Identify which cell holds the provided text, then report its [x, y] central coordinate. 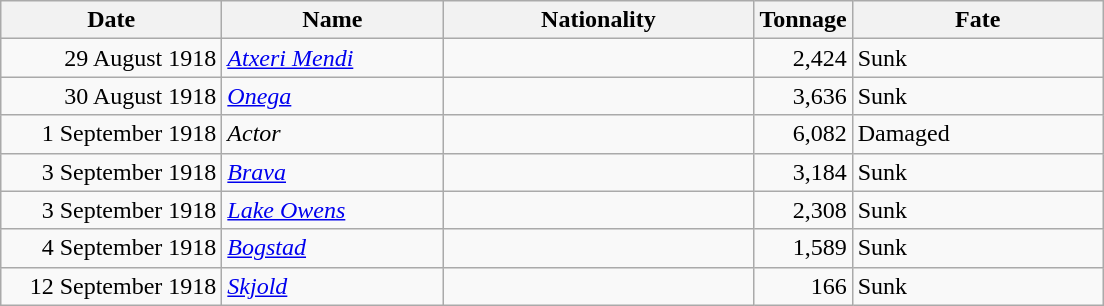
1 September 1918 [112, 134]
2,308 [803, 210]
30 August 1918 [112, 96]
Nationality [598, 20]
Skjold [332, 286]
Lake Owens [332, 210]
Fate [978, 20]
3,184 [803, 172]
6,082 [803, 134]
Bogstad [332, 248]
Brava [332, 172]
Damaged [978, 134]
2,424 [803, 58]
Date [112, 20]
3,636 [803, 96]
12 September 1918 [112, 286]
Actor [332, 134]
166 [803, 286]
Atxeri Mendi [332, 58]
4 September 1918 [112, 248]
29 August 1918 [112, 58]
1,589 [803, 248]
Onega [332, 96]
Tonnage [803, 20]
Name [332, 20]
